Output the (x, y) coordinate of the center of the cell containing the given text.  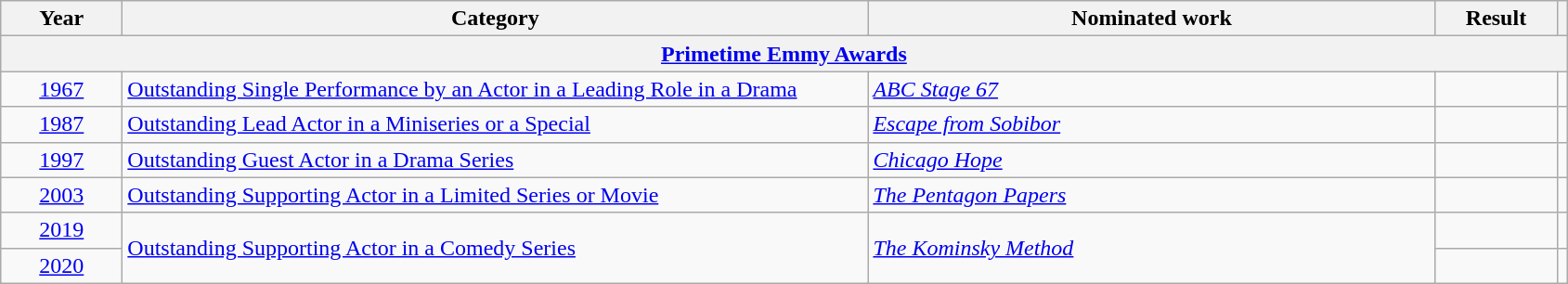
Outstanding Single Performance by an Actor in a Leading Role in a Drama (496, 89)
Nominated work (1151, 19)
Outstanding Supporting Actor in a Limited Series or Movie (496, 195)
Outstanding Lead Actor in a Miniseries or a Special (496, 124)
Year (61, 19)
Primetime Emmy Awards (784, 54)
The Pentagon Papers (1151, 195)
Result (1497, 19)
Outstanding Guest Actor in a Drama Series (496, 160)
1987 (61, 124)
2020 (61, 265)
Escape from Sobibor (1151, 124)
2003 (61, 195)
Chicago Hope (1151, 160)
ABC Stage 67 (1151, 89)
1997 (61, 160)
Outstanding Supporting Actor in a Comedy Series (496, 248)
Category (496, 19)
The Kominsky Method (1151, 248)
1967 (61, 89)
2019 (61, 230)
